Determine the [X, Y] coordinate at the center of the cell enclosing the given text.  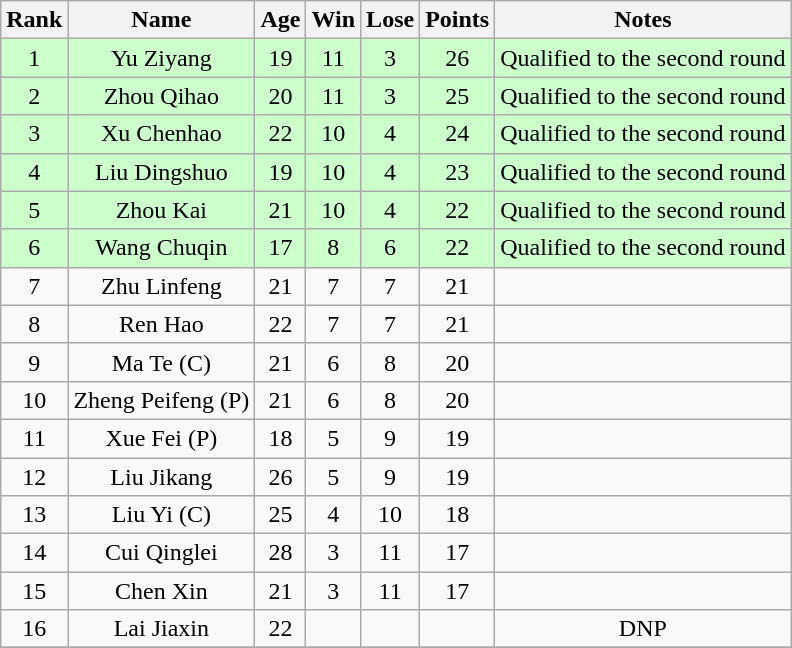
Cui Qinglei [162, 553]
Wang Chuqin [162, 248]
Lai Jiaxin [162, 629]
Xue Fei (P) [162, 438]
14 [34, 553]
1 [34, 58]
Lose [390, 20]
DNP [643, 629]
23 [458, 172]
15 [34, 591]
24 [458, 134]
Notes [643, 20]
Liu Jikang [162, 477]
2 [34, 96]
Points [458, 20]
Age [280, 20]
Xu Chenhao [162, 134]
Zhou Qihao [162, 96]
Liu Dingshuo [162, 172]
Rank [34, 20]
Ren Hao [162, 324]
28 [280, 553]
Zhu Linfeng [162, 286]
Zhou Kai [162, 210]
13 [34, 515]
12 [34, 477]
16 [34, 629]
Ma Te (C) [162, 362]
Zheng Peifeng (P) [162, 400]
Liu Yi (C) [162, 515]
Win [334, 20]
Chen Xin [162, 591]
Yu Ziyang [162, 58]
Name [162, 20]
